Scan for the cell matching the given text and deliver its (X, Y) coordinate at center. 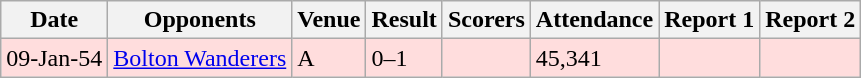
Venue (329, 20)
0–1 (404, 58)
Date (54, 20)
Report 1 (710, 20)
Result (404, 20)
Attendance (594, 20)
Scorers (486, 20)
Report 2 (810, 20)
Opponents (200, 20)
A (329, 58)
45,341 (594, 58)
09-Jan-54 (54, 58)
Bolton Wanderers (200, 58)
